Detect which cell encompasses the target text, then output its [x, y] center coordinate. 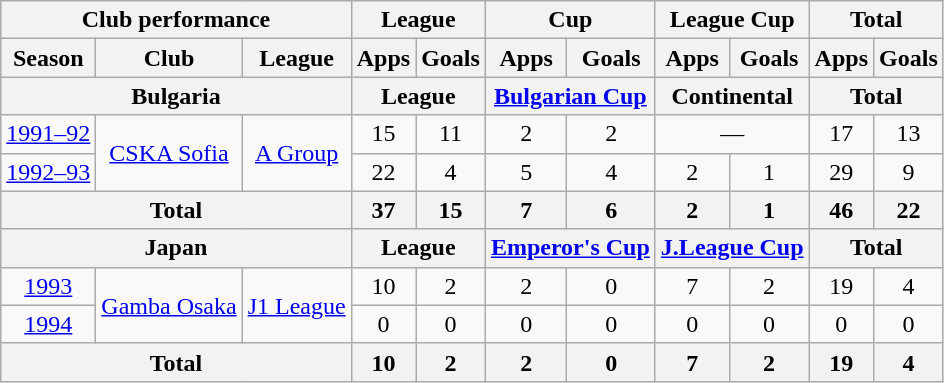
9 [909, 172]
Gamba Osaka [169, 305]
37 [383, 210]
46 [841, 210]
11 [451, 134]
Bulgarian Cup [570, 96]
J1 League [296, 305]
1991–92 [48, 134]
— [732, 134]
League Cup [732, 20]
5 [526, 172]
A Group [296, 153]
Bulgaria [176, 96]
Club [169, 58]
1992–93 [48, 172]
Emperor's Cup [570, 248]
Continental [732, 96]
Club performance [176, 20]
Cup [570, 20]
29 [841, 172]
17 [841, 134]
6 [611, 210]
1994 [48, 324]
Season [48, 58]
J.League Cup [732, 248]
Japan [176, 248]
13 [909, 134]
CSKA Sofia [169, 153]
1993 [48, 286]
